Search for the cell housing the specified text and yield its [x, y] center coordinate. 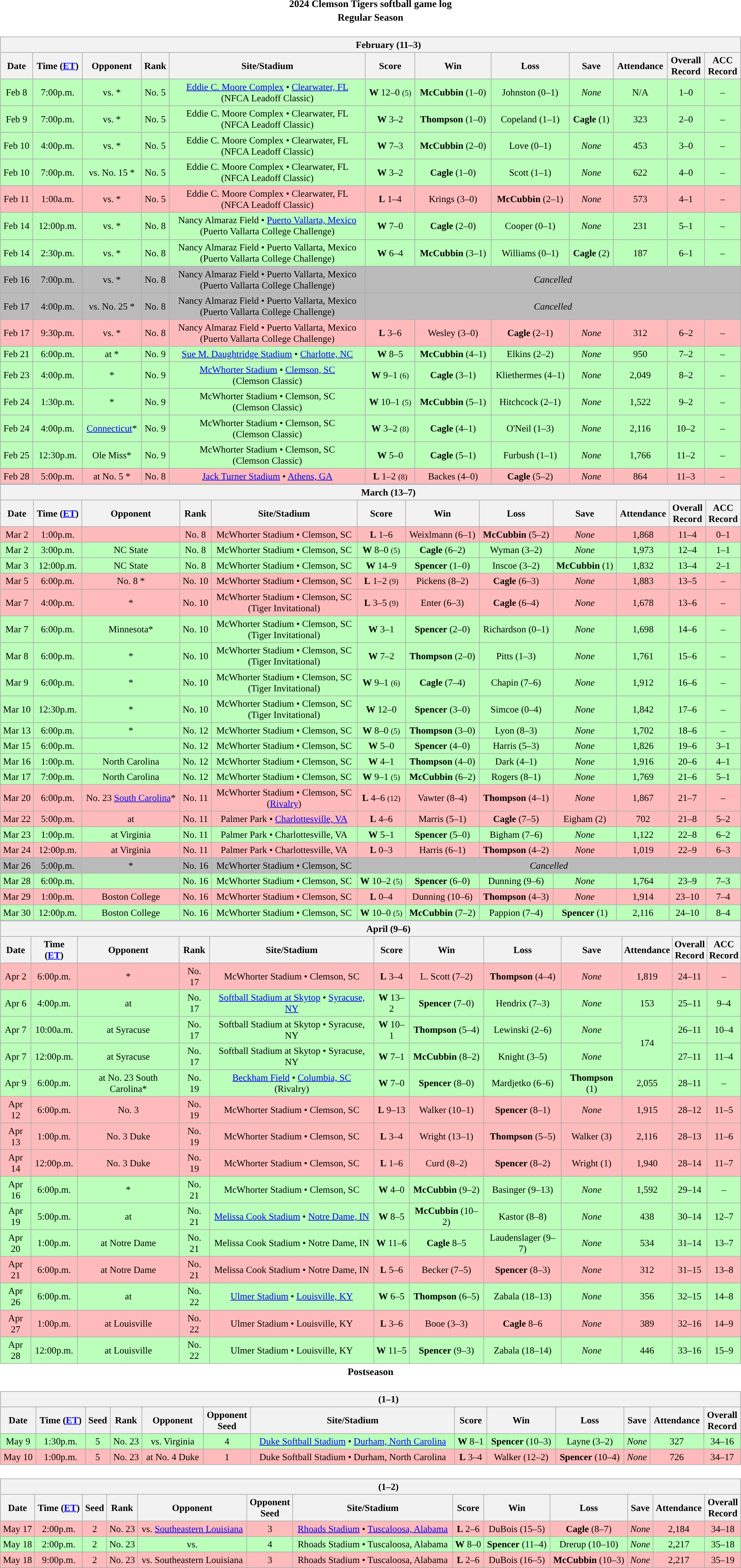
Pickens (8–2) [442, 581]
187 [640, 253]
Harris (5–3) [516, 746]
Eigham (2) [585, 819]
1,973 [643, 550]
Mar 15 [17, 746]
Layne (3–2) [590, 1441]
Cagle 8–5 [447, 1243]
Cagle (7–4) [442, 683]
1,912 [643, 683]
33–16 [690, 1350]
vs. No. 25 * [112, 306]
McCubbin (2–0) [453, 146]
Mar 17 [17, 777]
W 10–1 (5) [390, 402]
Basinger (9–13) [523, 1190]
Spencer (1) [585, 912]
34–16 [722, 1441]
2–0 [686, 119]
Kliethermes (4–1) [530, 375]
18–6 [688, 730]
Feb 23 [17, 375]
14–8 [724, 1297]
Williams (0–1) [530, 253]
McWhorter Stadium • Clemson, SC(Rivalry) [284, 798]
356 [647, 1297]
12–7 [724, 1217]
Vawter (8–4) [442, 798]
McCubbin (7–2) [442, 912]
2–1 [723, 566]
7–4 [723, 897]
W 9–1 (5) [381, 777]
Spencer (4–0) [442, 746]
31–14 [690, 1243]
13–4 [688, 566]
W 7–3 [390, 146]
McCubbin (10–2) [447, 1217]
1,940 [647, 1163]
Richardson (0–1) [516, 629]
11–2 [686, 455]
Feb 11 [17, 199]
Feb 21 [17, 354]
Spencer (2–0) [442, 629]
19–6 [688, 746]
W 11–6 [392, 1243]
Cagle (3–1) [453, 375]
Krings (3–0) [453, 199]
Apr 6 [16, 1003]
Spencer (8–0) [447, 1083]
9:00p.m. [59, 1560]
10:00a.m. [54, 1030]
W 3–2 (8) [390, 428]
Kastor (8–8) [523, 1217]
McCubbin (6–2) [442, 777]
Cagle (6–2) [442, 550]
Ole Miss* [112, 455]
Feb 9 [17, 119]
Chapin (7–6) [516, 683]
14–6 [688, 629]
26–11 [690, 1030]
Wright (13–1) [447, 1137]
Thompson (4–4) [523, 976]
Spencer (3–0) [442, 709]
Beckham Field • Columbia, SC(Rivalry) [292, 1083]
Furbush (1–1) [530, 455]
Mar 9 [17, 683]
22–9 [688, 850]
L 5–6 [392, 1270]
Cagle (7–5) [516, 819]
Sue M. Daughtridge Stadium • Charlotte, NC [268, 354]
Wright (1) [592, 1163]
1,819 [647, 976]
Thompson (6–5) [447, 1297]
1,592 [647, 1190]
10–2 [686, 428]
W 12–0 (5) [390, 93]
7–2 [686, 354]
N/A [640, 93]
Cagle (2–0) [453, 226]
Spencer (9–3) [447, 1350]
453 [640, 146]
28–13 [690, 1137]
Feb 16 [17, 279]
3–0 [686, 146]
Mar 3 [17, 566]
7–3 [723, 881]
1,764 [643, 881]
11–7 [724, 1163]
McCubbin (5–2) [516, 535]
W 13–2 [392, 1003]
May 9 [18, 1441]
35–19 [723, 1560]
Thompson (4–2) [516, 850]
Spencer (1–0) [442, 566]
Elkins (2–2) [530, 354]
Lyon (8–3) [516, 730]
2,055 [647, 1083]
15–9 [724, 1350]
2:30p.m. [57, 253]
20–6 [688, 761]
13–7 [724, 1243]
1,702 [643, 730]
Mar 16 [17, 761]
1–1 [723, 550]
(1–2) [370, 1487]
at No. 4 Duke [173, 1457]
W 5–1 [381, 835]
573 [640, 199]
at * [112, 354]
Mar 5 [17, 581]
Minnesota* [131, 629]
February (11–3) [370, 45]
W 7–2 [381, 655]
Cagle (6–3) [516, 581]
1,122 [643, 835]
34–17 [722, 1457]
16–6 [688, 683]
702 [643, 819]
Cagle (2) [591, 253]
24–10 [688, 912]
W 6–5 [392, 1297]
O'Neil (1–3) [530, 428]
Mar 24 [17, 850]
McCubbin (1) [585, 566]
Backes (4–0) [453, 476]
Walker (12–2) [521, 1457]
446 [647, 1350]
Spencer (10–3) [521, 1441]
25–11 [690, 1003]
vs. Virginia [173, 1441]
Apr 26 [16, 1297]
Scott (1–1) [530, 173]
9–2 [686, 402]
10–4 [724, 1030]
Pitts (1–3) [516, 655]
L 0–4 [381, 897]
Spencer (8–3) [523, 1270]
Spencer (10–4) [590, 1457]
No. 23 South Carolina* [131, 798]
9–4 [724, 1003]
DuBois (16–5) [517, 1560]
1,883 [643, 581]
34–18 [723, 1529]
Weixlmann (6–1) [442, 535]
Curd (8–2) [447, 1163]
1 [227, 1457]
Cagle (2–1) [530, 333]
11–3 [686, 476]
at No. 5 * [112, 476]
2,049 [640, 375]
Connecticut* [112, 428]
Mar 26 [17, 866]
8–4 [723, 912]
17–6 [688, 709]
Apr 14 [16, 1163]
Cagle (6–4) [516, 603]
Mar 29 [17, 897]
1,698 [643, 629]
Mar 10 [17, 709]
Spencer (11–4) [517, 1544]
8–2 [686, 375]
5–2 [723, 819]
Apr 28 [16, 1350]
1,868 [643, 535]
Mar 13 [17, 730]
1:00a.m. [57, 199]
Thompson (5–5) [523, 1137]
3:00p.m. [58, 550]
W 10–1 [392, 1030]
438 [647, 1217]
L 3–5 (9) [381, 603]
Hitchcock (2–1) [530, 402]
Apr 19 [16, 1217]
15–6 [688, 655]
Thompson (1–0) [453, 119]
534 [647, 1243]
0–1 [723, 535]
Thompson (4–3) [516, 897]
22–8 [688, 835]
Thompson (1) [592, 1083]
231 [640, 226]
Cagle (4–1) [453, 428]
622 [640, 173]
W 8–1 [471, 1441]
726 [677, 1457]
W 10–2 (5) [381, 881]
2,184 [679, 1529]
Apr 2 [16, 976]
Spencer (8–2) [523, 1163]
1,766 [640, 455]
1,832 [643, 566]
21–7 [688, 798]
31–15 [690, 1270]
1,914 [643, 897]
Mar 30 [17, 912]
Feb 8 [17, 93]
Jack Turner Stadium • Athens, GA [268, 476]
L 1–2 (8) [390, 476]
32–16 [690, 1323]
Laudenslager (9–7) [523, 1243]
Mar 8 [17, 655]
Johnston (0–1) [530, 93]
6–3 [723, 850]
1,867 [643, 798]
Cagle (5–1) [453, 455]
1,761 [643, 655]
Inscoe (3–2) [516, 566]
Mar 20 [17, 798]
35–18 [723, 1544]
Apr 9 [16, 1083]
Thompson (4–0) [442, 761]
12–4 [688, 550]
(1–1) [370, 1399]
Dunning (10–6) [442, 897]
L 9–13 [392, 1110]
13–6 [688, 603]
McCubbin (9–2) [447, 1190]
14–9 [724, 1323]
W 8–0 [468, 1544]
Spencer (7–0) [447, 1003]
28–12 [690, 1110]
1,916 [643, 761]
864 [640, 476]
Spencer (5–0) [442, 835]
Booe (3–3) [447, 1323]
May 17 [17, 1529]
32–15 [690, 1297]
Feb 28 [17, 476]
Harris (6–1) [442, 850]
Wesley (3–0) [453, 333]
W 3–1 [381, 629]
Thompson (3–0) [442, 730]
Cagle 8–6 [523, 1323]
McCubbin (1–0) [453, 93]
24–11 [690, 976]
March (13–7) [370, 492]
Pappion (7–4) [516, 912]
McCubbin (10–3) [589, 1560]
Bigham (7–6) [516, 835]
327 [677, 1441]
Mar 22 [17, 819]
13–5 [688, 581]
L 1–2 (9) [381, 581]
1,678 [643, 603]
Mar 28 [17, 881]
L 4–6 [381, 819]
1,915 [647, 1110]
Mar 23 [17, 835]
W 7–1 [392, 1056]
W 10–0 (5) [381, 912]
W 4–0 [392, 1190]
Zabala (18–13) [523, 1297]
1,842 [643, 709]
Cagle (5–2) [530, 476]
L 0–3 [381, 850]
Walker (3) [592, 1137]
Cagle (1) [591, 119]
Knight (3–5) [523, 1056]
McCubbin (5–1) [453, 402]
21–6 [688, 777]
1–0 [686, 93]
Thompson (2–0) [442, 655]
30–14 [690, 1217]
No. 3 [128, 1110]
Cagle (8–7) [589, 1529]
L 1–4 [390, 199]
Spencer (8–1) [523, 1110]
DuBois (15–5) [517, 1529]
Feb 25 [17, 455]
Apr 16 [16, 1190]
3–1 [723, 746]
23–10 [688, 897]
McCubbin (3–1) [453, 253]
1,522 [640, 402]
W 4–1 [381, 761]
Enter (6–3) [442, 603]
L 4–6 (12) [381, 798]
Apr 20 [16, 1243]
Mardjetko (6–6) [523, 1083]
Marris (5–1) [442, 819]
Zabala (18–14) [523, 1350]
174 [647, 1043]
Apr 27 [16, 1323]
Copeland (1–1) [530, 119]
Cooper (0–1) [530, 226]
1,019 [643, 850]
Thompson (5–4) [447, 1030]
Apr 21 [16, 1270]
Drerup (10–10) [589, 1544]
1,769 [643, 777]
11–5 [724, 1110]
29–14 [690, 1190]
McCubbin (2–1) [530, 199]
No. 8 * [131, 581]
April (9–6) [370, 929]
389 [647, 1323]
1,826 [643, 746]
Thompson (4–1) [516, 798]
23–9 [688, 881]
at No. 23 South Carolina* [128, 1083]
Lewinski (2–6) [523, 1030]
153 [647, 1003]
L. Scott (7–2) [447, 976]
W 12–0 [381, 709]
Apr 13 [16, 1137]
W 11–5 [392, 1350]
Love (0–1) [530, 146]
Walker (10–1) [447, 1110]
Apr 12 [16, 1110]
4–0 [686, 173]
McCubbin (8–2) [447, 1056]
Rogers (8–1) [516, 777]
Hendrix (7–3) [523, 1003]
13–8 [724, 1270]
9:30p.m. [57, 333]
vs. [192, 1544]
W 14–9 [381, 566]
McCubbin (4–1) [453, 354]
11–6 [724, 1137]
950 [640, 354]
21–8 [688, 819]
323 [640, 119]
May 10 [18, 1457]
27–11 [690, 1056]
28–14 [690, 1163]
6–1 [686, 253]
Cagle (1–0) [453, 173]
Dunning (9–6) [516, 881]
Becker (7–5) [447, 1270]
Simcoe (0–4) [516, 709]
28–11 [690, 1083]
Wyman (3–2) [516, 550]
W 6–4 [390, 253]
Spencer (6–0) [442, 881]
Dark (4–1) [516, 761]
vs. No. 15 * [112, 173]
